Locate the cell with the specified text and output its (x, y) center coordinate. 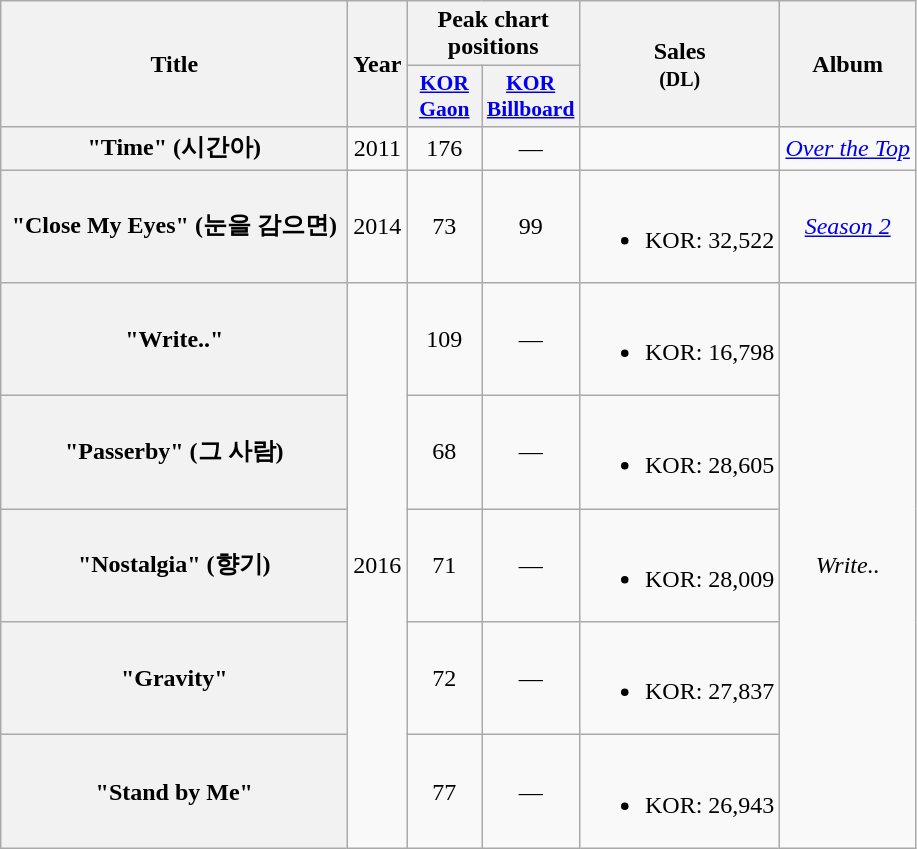
72 (444, 678)
KOR: 26,943 (679, 792)
73 (444, 226)
Title (174, 64)
"Gravity" (174, 678)
2011 (378, 148)
176 (444, 148)
"Nostalgia" (향기) (174, 566)
99 (531, 226)
Peak chart positions (494, 34)
Album (848, 64)
KOR: 32,522 (679, 226)
KOR: 28,009 (679, 566)
"Write.." (174, 340)
"Time" (시간아) (174, 148)
Sales(DL) (679, 64)
"Passerby" (그 사람) (174, 452)
KOR: 28,605 (679, 452)
KOR: 16,798 (679, 340)
Season 2 (848, 226)
71 (444, 566)
Year (378, 64)
Write.. (848, 566)
109 (444, 340)
KOR: 27,837 (679, 678)
KOR Billboard (531, 96)
68 (444, 452)
KORGaon (444, 96)
"Close My Eyes" (눈을 감으면) (174, 226)
77 (444, 792)
2014 (378, 226)
"Stand by Me" (174, 792)
2016 (378, 566)
Over the Top (848, 148)
